Return the (X, Y) coordinate for the center point of the cell that contains the specified text.  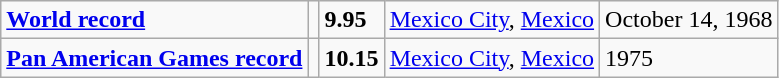
10.15 (352, 58)
October 14, 1968 (689, 20)
World record (154, 20)
1975 (689, 58)
Pan American Games record (154, 58)
9.95 (352, 20)
